Identify which cell holds the provided text, then report its (X, Y) central coordinate. 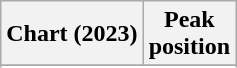
Chart (2023) (72, 34)
Peakposition (189, 34)
